Capture the cell that displays the provided text and extract its (x, y) central coordinate. 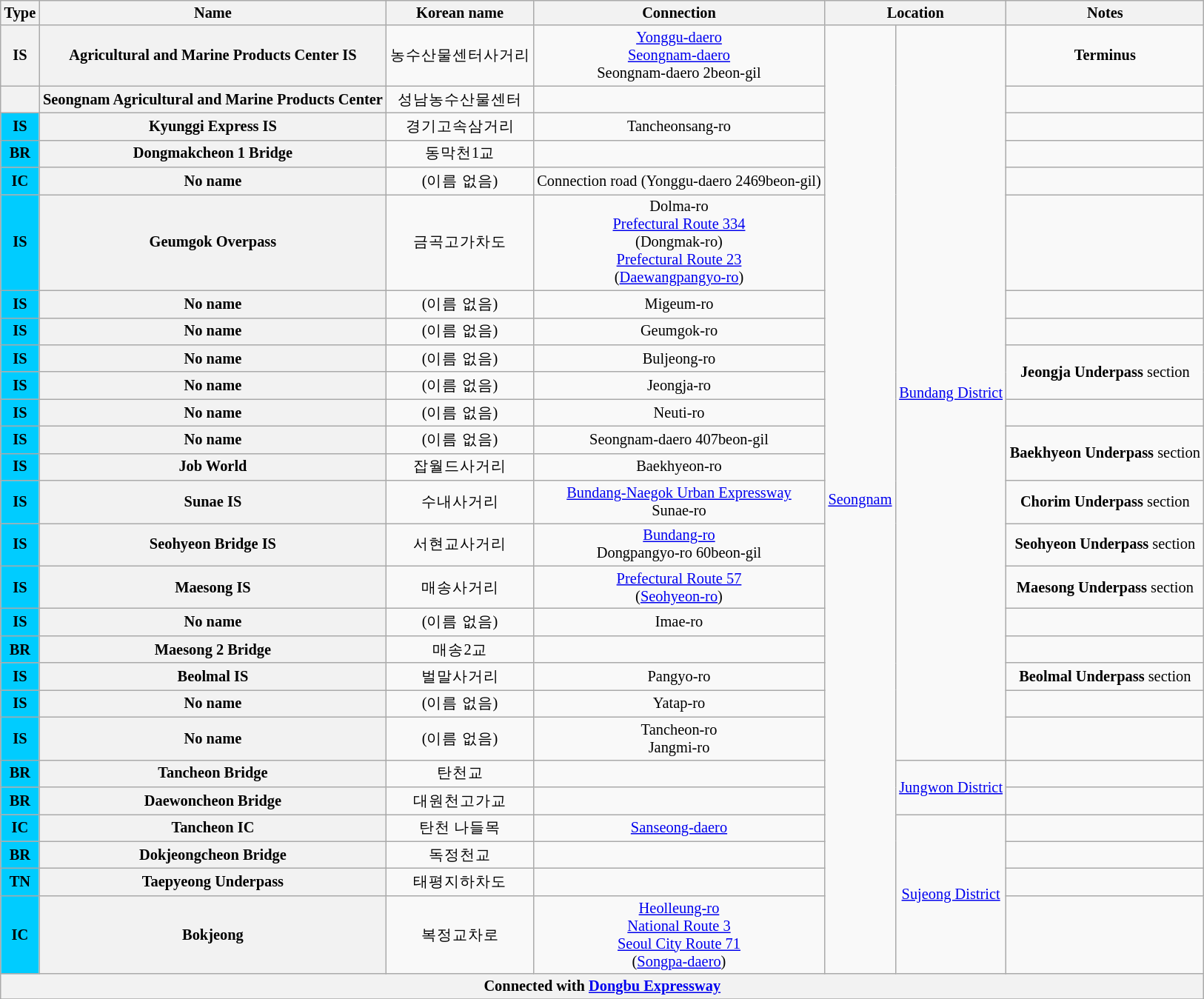
Name (213, 13)
Heolleung-roNational Route 3Seoul City Route 71(Songpa-daero) (678, 935)
독정천교 (461, 855)
탄천 나들목 (461, 828)
Type (20, 13)
Tancheon Bridge (213, 773)
Geumgok Overpass (213, 242)
Beolmal IS (213, 677)
Sanseong-daero (678, 828)
농수산물센터사거리 (461, 56)
Neuti-ro (678, 413)
Job World (213, 467)
Taepyeong Underpass (213, 881)
Seohyeon Bridge IS (213, 544)
Jungwon District (951, 786)
Connection (678, 13)
태평지하차도 (461, 881)
Daewoncheon Bridge (213, 800)
Dongmakcheon 1 Bridge (213, 154)
수내사거리 (461, 502)
Tancheonsang-ro (678, 126)
Migeum-ro (678, 304)
Kyunggi Express IS (213, 126)
금곡고가차도 (461, 242)
Agricultural and Marine Products Center IS (213, 56)
Bokjeong (213, 935)
Bundang-Naegok Urban ExpresswaySunae-ro (678, 502)
Connection road (Yonggu-daero 2469beon-gil) (678, 181)
Terminus (1105, 56)
Prefectural Route 57(Seohyeon-ro) (678, 587)
Connected with Dongbu Expressway (603, 986)
Seongnam (860, 499)
Pangyo-ro (678, 677)
매송2교 (461, 649)
Korean name (461, 13)
경기고속삼거리 (461, 126)
복정교차로 (461, 935)
매송사거리 (461, 587)
Tancheon-roJangmi-ro (678, 738)
Seongnam Agricultural and Marine Products Center (213, 99)
Maesong IS (213, 587)
성남농수산물센터 (461, 99)
Tancheon IC (213, 828)
Dokjeongcheon Bridge (213, 855)
탄천교 (461, 773)
Yatap-ro (678, 704)
TN (20, 881)
Geumgok-ro (678, 332)
Baekhyeon Underpass section (1105, 453)
Notes (1105, 13)
Sujeong District (951, 894)
Seongnam-daero 407beon-gil (678, 440)
동막천1교 (461, 154)
Imae-ro (678, 622)
Yonggu-daeroSeongnam-daeroSeongnam-daero 2beon-gil (678, 56)
잡월드사거리 (461, 467)
Seohyeon Underpass section (1105, 544)
Bundang-roDongpangyo-ro 60beon-gil (678, 544)
Chorim Underpass section (1105, 502)
Sunae IS (213, 502)
Dolma-roPrefectural Route 334(Dongmak-ro)Prefectural Route 23(Daewangpangyo-ro) (678, 242)
Maesong Underpass section (1105, 587)
Baekhyeon-ro (678, 467)
Jeongja-ro (678, 385)
서현교사거리 (461, 544)
Beolmal Underpass section (1105, 677)
Jeongja Underpass section (1105, 372)
Location (915, 13)
대원천고가교 (461, 800)
Bundang District (951, 392)
벌말사거리 (461, 677)
Maesong 2 Bridge (213, 649)
Buljeong-ro (678, 358)
